Extract the [x, y] coordinate from the center of the cell holding the provided text.  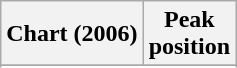
Chart (2006) [72, 34]
Peakposition [189, 34]
